For the text-containing cell, return its midpoint in (x, y) coordinate format. 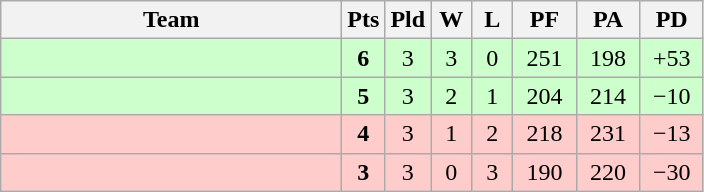
220 (608, 172)
PA (608, 20)
5 (364, 96)
Pld (408, 20)
+53 (672, 58)
PD (672, 20)
W (452, 20)
251 (545, 58)
218 (545, 134)
198 (608, 58)
−10 (672, 96)
PF (545, 20)
214 (608, 96)
190 (545, 172)
204 (545, 96)
Team (172, 20)
4 (364, 134)
Pts (364, 20)
L (492, 20)
231 (608, 134)
−30 (672, 172)
6 (364, 58)
−13 (672, 134)
